Pinpoint the cell where the given text exists, returning its (x, y) midpoint coordinate. 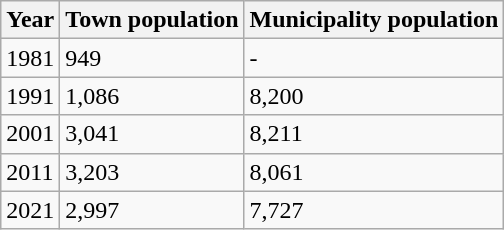
- (374, 58)
8,211 (374, 134)
1981 (30, 58)
8,061 (374, 172)
8,200 (374, 96)
7,727 (374, 210)
3,041 (152, 134)
2011 (30, 172)
3,203 (152, 172)
2021 (30, 210)
Year (30, 20)
1991 (30, 96)
949 (152, 58)
2001 (30, 134)
Municipality population (374, 20)
1,086 (152, 96)
Town population (152, 20)
2,997 (152, 210)
